Locate the cell with the specified text and output its [X, Y] center coordinate. 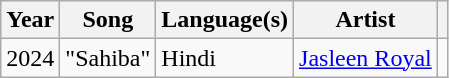
Jasleen Royal [366, 58]
Hindi [225, 58]
"Sahiba" [108, 58]
Song [108, 20]
Language(s) [225, 20]
Year [30, 20]
Artist [366, 20]
2024 [30, 58]
